Scan for the cell matching the given text and deliver its [x, y] coordinate at center. 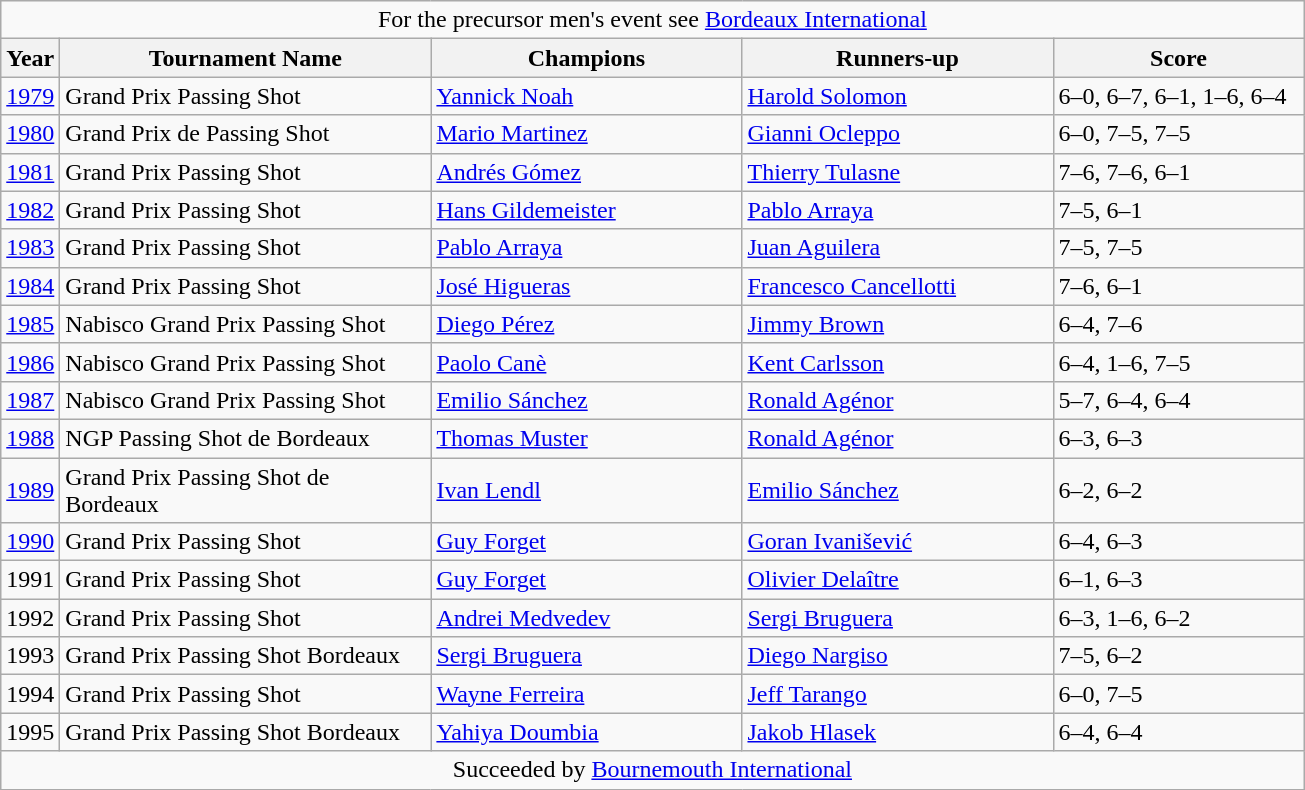
6–0, 6–7, 6–1, 1–6, 6–4 [1178, 96]
6–4, 7–6 [1178, 324]
1981 [30, 172]
Diego Nargiso [898, 656]
For the precursor men's event see Bordeaux International [652, 20]
6–4, 6–4 [1178, 732]
Andrés Gómez [586, 172]
6–4, 1–6, 7–5 [1178, 362]
Gianni Ocleppo [898, 134]
Jimmy Brown [898, 324]
Hans Gildemeister [586, 210]
NGP Passing Shot de Bordeaux [246, 438]
Wayne Ferreira [586, 694]
1995 [30, 732]
7–6, 7–6, 6–1 [1178, 172]
Year [30, 58]
Yannick Noah [586, 96]
Kent Carlsson [898, 362]
1982 [30, 210]
Ivan Lendl [586, 490]
7–6, 6–1 [1178, 286]
Yahiya Doumbia [586, 732]
Thomas Muster [586, 438]
6–3, 1–6, 6–2 [1178, 618]
6–0, 7–5, 7–5 [1178, 134]
5–7, 6–4, 6–4 [1178, 400]
1987 [30, 400]
1994 [30, 694]
7–5, 6–1 [1178, 210]
Harold Solomon [898, 96]
José Higueras [586, 286]
1989 [30, 490]
Jakob Hlasek [898, 732]
1988 [30, 438]
7–5, 6–2 [1178, 656]
Runners-up [898, 58]
1990 [30, 542]
Andrei Medvedev [586, 618]
1984 [30, 286]
Succeeded by Bournemouth International [652, 770]
1985 [30, 324]
Juan Aguilera [898, 248]
6–1, 6–3 [1178, 580]
1992 [30, 618]
Olivier Delaître [898, 580]
7–5, 7–5 [1178, 248]
Grand Prix de Passing Shot [246, 134]
6–4, 6–3 [1178, 542]
1983 [30, 248]
1980 [30, 134]
1986 [30, 362]
1991 [30, 580]
Thierry Tulasne [898, 172]
1979 [30, 96]
Goran Ivanišević [898, 542]
Diego Pérez [586, 324]
6–2, 6–2 [1178, 490]
6–3, 6–3 [1178, 438]
Paolo Canè [586, 362]
Champions [586, 58]
Jeff Tarango [898, 694]
Francesco Cancellotti [898, 286]
Grand Prix Passing Shot de Bordeaux [246, 490]
6–0, 7–5 [1178, 694]
Mario Martinez [586, 134]
1993 [30, 656]
Tournament Name [246, 58]
Score [1178, 58]
